Locate the cell with the specified text and output its [x, y] center coordinate. 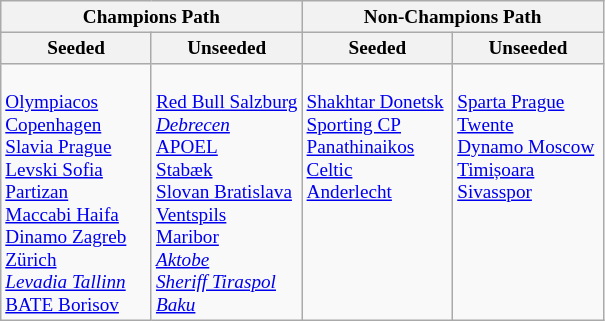
Shakhtar Donetsk Sporting CP Panathinaikos Celtic Anderlecht [378, 192]
Sparta Prague Twente Dynamo Moscow Timișoara Sivasspor [528, 192]
Red Bull Salzburg Debrecen APOEL Stabæk Slovan Bratislava Ventspils Maribor Aktobe Sheriff Tiraspol Baku [226, 192]
Olympiacos Copenhagen Slavia Prague Levski Sofia Partizan Maccabi Haifa Dinamo Zagreb Zürich Levadia Tallinn BATE Borisov [76, 192]
Non-Champions Path [452, 17]
Champions Path [152, 17]
